Return the (X, Y) coordinate for the center point of the cell that contains the specified text.  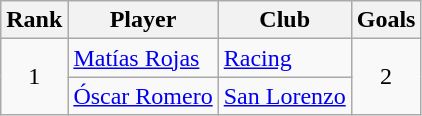
San Lorenzo (284, 96)
Racing (284, 58)
Goals (386, 20)
2 (386, 77)
Óscar Romero (143, 96)
1 (34, 77)
Matías Rojas (143, 58)
Rank (34, 20)
Club (284, 20)
Player (143, 20)
